Find where the given text appears and provide that cell's center as [X, Y] coordinate. 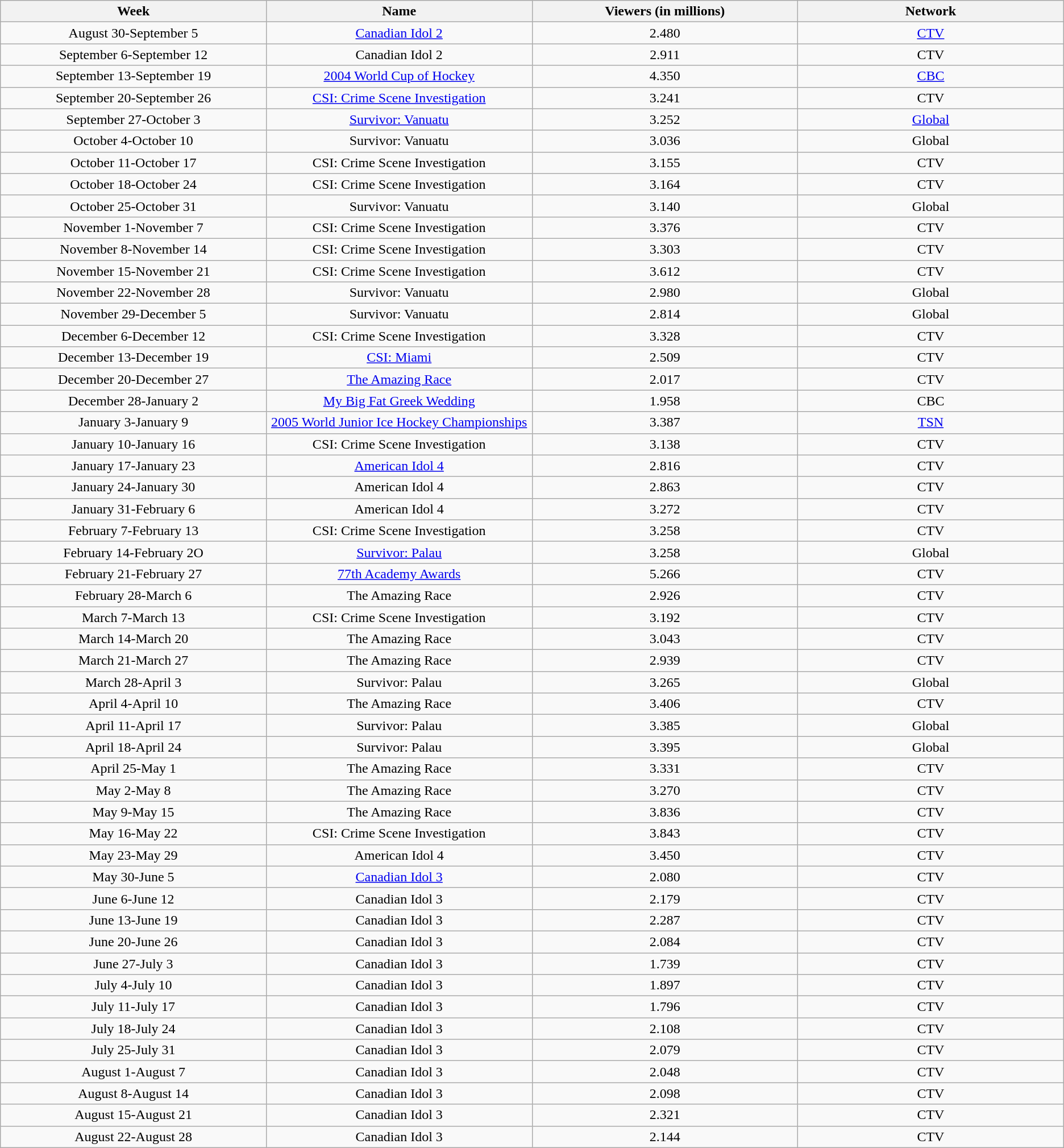
June 13-June 19 [134, 920]
3.192 [665, 617]
2.084 [665, 942]
2004 World Cup of Hockey [399, 76]
November 22-November 28 [134, 293]
CSI: Miami [399, 358]
2.509 [665, 358]
1.739 [665, 964]
May 23-May 29 [134, 855]
April 25-May 1 [134, 769]
3.241 [665, 98]
November 29-December 5 [134, 314]
1.796 [665, 1007]
2.814 [665, 314]
3.395 [665, 747]
December 20-December 27 [134, 379]
2.080 [665, 877]
August 22-August 28 [134, 1137]
August 15-August 21 [134, 1115]
3.252 [665, 119]
2.179 [665, 898]
March 7-March 13 [134, 617]
2.287 [665, 920]
June 20-June 26 [134, 942]
3.376 [665, 227]
September 27-October 3 [134, 119]
2005 World Junior Ice Hockey Championships [399, 422]
3.331 [665, 769]
July 4-July 10 [134, 985]
2.079 [665, 1050]
Network [931, 11]
December 6-December 12 [134, 336]
March 14-March 20 [134, 639]
November 15-November 21 [134, 271]
July 25-July 31 [134, 1050]
2.017 [665, 379]
2.816 [665, 466]
January 10-January 16 [134, 444]
September 13-September 19 [134, 76]
3.612 [665, 271]
3.265 [665, 682]
February 28-March 6 [134, 595]
Week [134, 11]
February 14-February 2O [134, 552]
January 17-January 23 [134, 466]
3.385 [665, 726]
January 24-January 30 [134, 487]
November 1-November 7 [134, 227]
3.843 [665, 834]
May 2-May 8 [134, 790]
April 11-April 17 [134, 726]
August 30-September 5 [134, 33]
2.048 [665, 1072]
2.939 [665, 661]
3.328 [665, 336]
January 31-February 6 [134, 509]
3.036 [665, 141]
2.098 [665, 1093]
September 20-September 26 [134, 98]
3.387 [665, 422]
October 11-October 17 [134, 163]
March 28-April 3 [134, 682]
3.450 [665, 855]
February 7-February 13 [134, 531]
2.926 [665, 595]
July 18-July 24 [134, 1029]
December 28-January 2 [134, 401]
June 6-June 12 [134, 898]
December 13-December 19 [134, 358]
1.897 [665, 985]
February 21-February 27 [134, 574]
2.108 [665, 1029]
August 1-August 7 [134, 1072]
3.164 [665, 184]
TSN [931, 422]
October 4-October 10 [134, 141]
3.155 [665, 163]
My Big Fat Greek Wedding [399, 401]
Viewers (in millions) [665, 11]
2.144 [665, 1137]
2.321 [665, 1115]
January 3-January 9 [134, 422]
2.863 [665, 487]
2.980 [665, 293]
Name [399, 11]
May 16-May 22 [134, 834]
May 9-May 15 [134, 812]
July 11-July 17 [134, 1007]
August 8-August 14 [134, 1093]
2.911 [665, 55]
October 18-October 24 [134, 184]
3.406 [665, 704]
April 4-April 10 [134, 704]
77th Academy Awards [399, 574]
October 25-October 31 [134, 206]
3.043 [665, 639]
May 30-June 5 [134, 877]
March 21-March 27 [134, 661]
2.480 [665, 33]
June 27-July 3 [134, 964]
4.350 [665, 76]
November 8-November 14 [134, 249]
3.303 [665, 249]
3.138 [665, 444]
5.266 [665, 574]
3.836 [665, 812]
3.270 [665, 790]
April 18-April 24 [134, 747]
3.140 [665, 206]
1.958 [665, 401]
3.272 [665, 509]
September 6-September 12 [134, 55]
